Identify which cell holds the provided text, then report its (x, y) central coordinate. 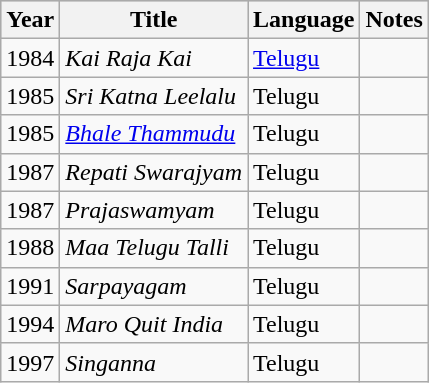
Title (154, 20)
1997 (30, 362)
Maa Telugu Talli (154, 248)
Repati Swarajyam (154, 172)
1994 (30, 324)
Sri Katna Leelalu (154, 96)
Language (304, 20)
Notes (394, 20)
1988 (30, 248)
Bhale Thammudu (154, 134)
Sarpayagam (154, 286)
Singanna (154, 362)
Prajaswamyam (154, 210)
1991 (30, 286)
Kai Raja Kai (154, 58)
Year (30, 20)
1984 (30, 58)
Maro Quit India (154, 324)
